Extract the (X, Y) coordinate from the center of the cell holding the provided text.  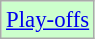
Play-offs (48, 20)
